Search for the cell housing the specified text and yield its [X, Y] center coordinate. 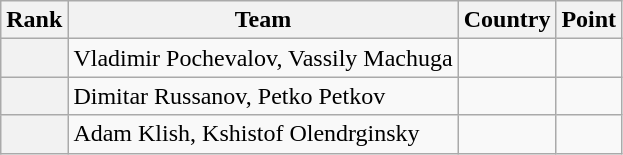
Rank [34, 20]
Point [589, 20]
Vladimir Pochevalov, Vassily Machuga [263, 58]
Dimitar Russanov, Petko Petkov [263, 96]
Country [507, 20]
Team [263, 20]
Adam Klish, Kshistof Olendrginsky [263, 134]
